From the cell containing the given text, extract its center point as (x, y) coordinate. 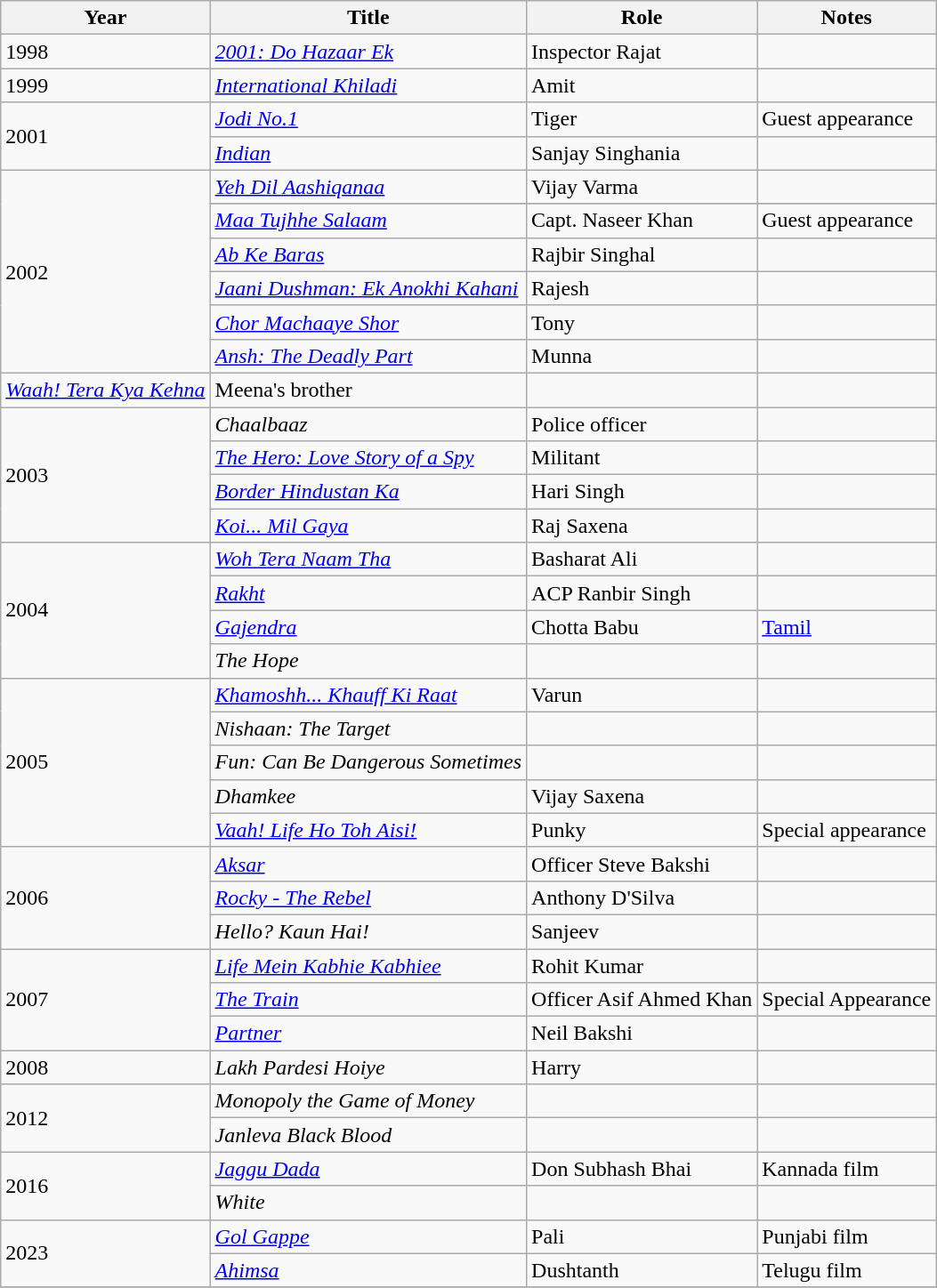
1999 (105, 85)
Title (368, 18)
Waah! Tera Kya Kehna (105, 390)
Jaggu Dada (368, 1169)
Jodi No.1 (368, 119)
Raj Saxena (642, 526)
Sanjay Singhania (642, 153)
Amit (642, 85)
Don Subhash Bhai (642, 1169)
Rocky - The Rebel (368, 898)
Rajesh (642, 288)
Maa Tujhhe Salaam (368, 221)
Ansh: The Deadly Part (368, 356)
Aksar (368, 864)
Militant (642, 458)
2001: Do Hazaar Ek (368, 52)
Koi... Mil Gaya (368, 526)
Khamoshh... Khauff Ki Raat (368, 695)
Vaah! Life Ho Toh Aisi! (368, 830)
Munna (642, 356)
Special appearance (847, 830)
Vijay Varma (642, 187)
Rakht (368, 593)
White (368, 1203)
2001 (105, 136)
Varun (642, 695)
Pali (642, 1236)
Rohit Kumar (642, 965)
Year (105, 18)
The Train (368, 1000)
Capt. Naseer Khan (642, 221)
Lakh Pardesi Hoiye (368, 1067)
Dushtanth (642, 1270)
Notes (847, 18)
Dhamkee (368, 796)
2006 (105, 898)
Ahimsa (368, 1270)
Anthony D'Silva (642, 898)
2004 (105, 610)
Officer Steve Bakshi (642, 864)
1998 (105, 52)
Monopoly the Game of Money (368, 1101)
Tiger (642, 119)
2002 (105, 271)
Nishaan: The Target (368, 729)
Hello? Kaun Hai! (368, 931)
Vijay Saxena (642, 796)
International Khiladi (368, 85)
Yeh Dil Aashiqanaa (368, 187)
Special Appearance (847, 1000)
2012 (105, 1118)
Life Mein Kabhie Kabhiee (368, 965)
2016 (105, 1186)
Punjabi film (847, 1236)
2007 (105, 999)
Chotta Babu (642, 627)
2005 (105, 762)
Meena's brother (368, 390)
The Hope (368, 661)
Inspector Rajat (642, 52)
Fun: Can Be Dangerous Sometimes (368, 762)
Border Hindustan Ka (368, 492)
Harry (642, 1067)
ACP Ranbir Singh (642, 593)
Neil Bakshi (642, 1034)
Hari Singh (642, 492)
Indian (368, 153)
Jaani Dushman: Ek Anokhi Kahani (368, 288)
Punky (642, 830)
2008 (105, 1067)
Partner (368, 1034)
The Hero: Love Story of a Spy (368, 458)
2023 (105, 1253)
Rajbir Singhal (642, 254)
Officer Asif Ahmed Khan (642, 1000)
Woh Tera Naam Tha (368, 559)
Tony (642, 322)
Janleva Black Blood (368, 1135)
Telugu film (847, 1270)
Gajendra (368, 627)
Sanjeev (642, 931)
Chor Machaaye Shor (368, 322)
Chaalbaaz (368, 424)
Kannada film (847, 1169)
Gol Gappe (368, 1236)
Ab Ke Baras (368, 254)
Police officer (642, 424)
Tamil (847, 627)
Role (642, 18)
2003 (105, 475)
Basharat Ali (642, 559)
